Detect which cell encompasses the target text, then output its (X, Y) center coordinate. 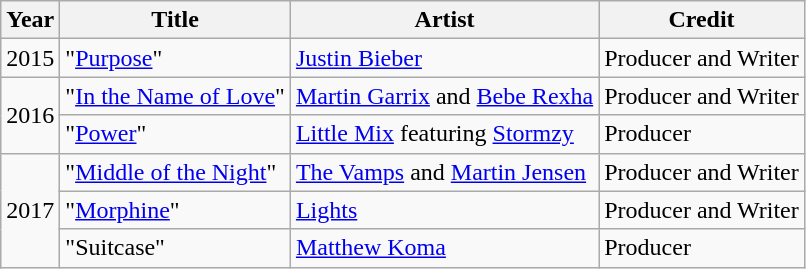
"In the Name of Love" (176, 96)
Lights (444, 210)
"Purpose" (176, 58)
Credit (702, 20)
2017 (30, 210)
"Middle of the Night" (176, 172)
"Power" (176, 134)
Artist (444, 20)
"Morphine" (176, 210)
"Suitcase" (176, 248)
The Vamps and Martin Jensen (444, 172)
Year (30, 20)
Matthew Koma (444, 248)
2016 (30, 115)
Martin Garrix and Bebe Rexha (444, 96)
Justin Bieber (444, 58)
Title (176, 20)
Little Mix featuring Stormzy (444, 134)
2015 (30, 58)
